Output the (x, y) coordinate of the center of the cell containing the given text.  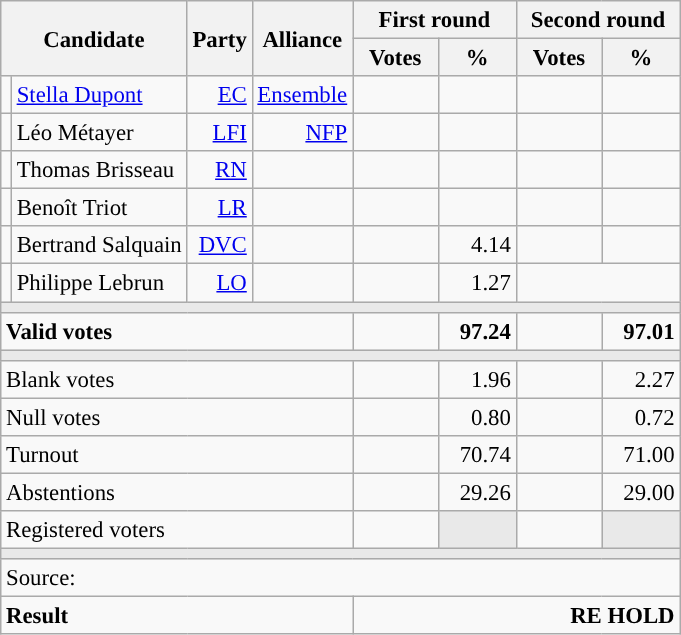
Blank votes (177, 379)
Source: (340, 578)
NFP (302, 133)
29.00 (641, 492)
LR (220, 208)
Alliance (302, 38)
RE HOLD (516, 616)
Thomas Brisseau (99, 170)
RN (220, 170)
4.14 (477, 245)
Stella Dupont (99, 95)
70.74 (477, 455)
Result (177, 616)
First round (434, 20)
97.24 (477, 331)
Second round (598, 20)
Turnout (177, 455)
Registered voters (177, 530)
Philippe Lebrun (99, 283)
LFI (220, 133)
DVC (220, 245)
97.01 (641, 331)
Bertrand Salquain (99, 245)
0.72 (641, 417)
Null votes (177, 417)
LO (220, 283)
Benoît Triot (99, 208)
Valid votes (177, 331)
Léo Métayer (99, 133)
1.27 (477, 283)
Party (220, 38)
2.27 (641, 379)
Candidate (94, 38)
29.26 (477, 492)
0.80 (477, 417)
1.96 (477, 379)
EC (220, 95)
Abstentions (177, 492)
Ensemble (302, 95)
71.00 (641, 455)
